Identify which cell holds the provided text, then report its [x, y] central coordinate. 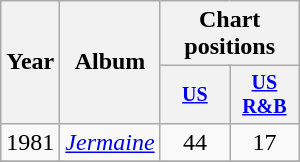
Year [30, 62]
Jermaine [110, 142]
1981 [30, 142]
Chart positions [230, 34]
Album [110, 62]
17 [264, 142]
USR&B [264, 94]
44 [194, 142]
US [194, 94]
